Scan for the cell matching the given text and deliver its [x, y] coordinate at center. 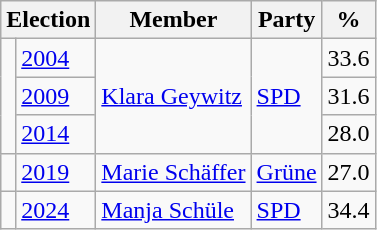
Party [286, 20]
2019 [56, 172]
2014 [56, 134]
Grüne [286, 172]
% [348, 20]
Election [48, 20]
Marie Schäffer [174, 172]
28.0 [348, 134]
33.6 [348, 58]
34.4 [348, 210]
Member [174, 20]
Manja Schüle [174, 210]
Klara Geywitz [174, 96]
2024 [56, 210]
2004 [56, 58]
31.6 [348, 96]
2009 [56, 96]
27.0 [348, 172]
